Output the (X, Y) coordinate of the center of the cell containing the given text.  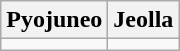
Pyojuneo (54, 20)
Jeolla (144, 20)
